Detect which cell encompasses the target text, then output its [X, Y] center coordinate. 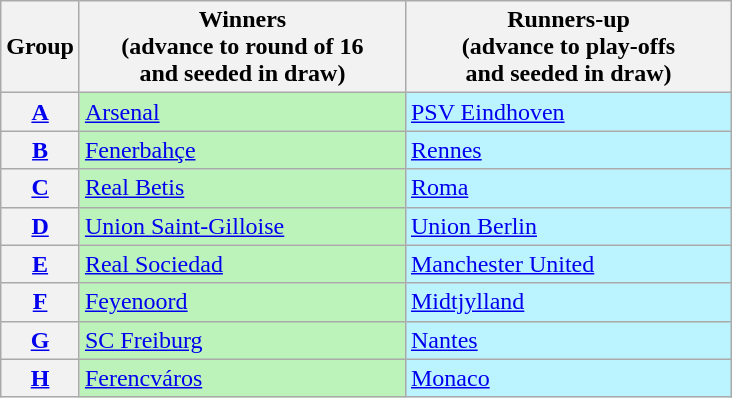
Fenerbahçe [242, 150]
Roma [568, 188]
C [40, 188]
H [40, 378]
B [40, 150]
Real Sociedad [242, 264]
SC Freiburg [242, 340]
Group [40, 47]
Winners(advance to round of 16and seeded in draw) [242, 47]
Rennes [568, 150]
PSV Eindhoven [568, 112]
E [40, 264]
A [40, 112]
Monaco [568, 378]
Nantes [568, 340]
Ferencváros [242, 378]
Arsenal [242, 112]
F [40, 302]
G [40, 340]
Union Saint-Gilloise [242, 226]
Feyenoord [242, 302]
Manchester United [568, 264]
Real Betis [242, 188]
Union Berlin [568, 226]
Runners-up(advance to play-offsand seeded in draw) [568, 47]
Midtjylland [568, 302]
D [40, 226]
